Output the (x, y) coordinate of the center of the cell containing the given text.  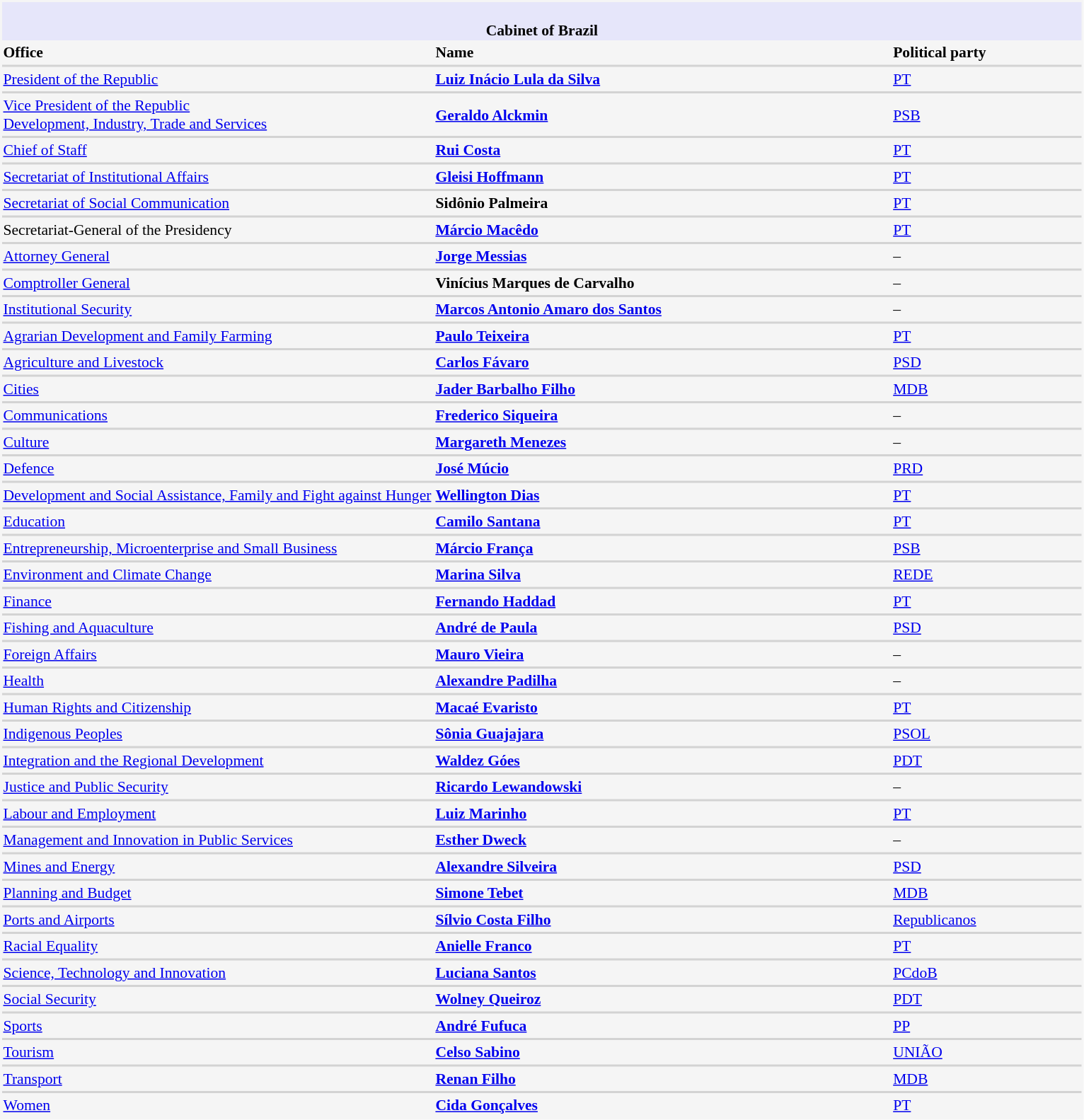
André Fufuca (662, 1026)
Science, Technology and Innovation (217, 972)
Tourism (217, 1052)
Luciana Santos (662, 972)
Republicanos (987, 920)
Ports and Airports (217, 920)
Wolney Queiroz (662, 999)
Agrarian Development and Family Farming (217, 335)
Secretariat-General of the Presidency (217, 229)
Labour and Employment (217, 814)
Foreign Affairs (217, 654)
Office (217, 52)
Jader Barbalho Filho (662, 389)
Marina Silva (662, 575)
President of the Republic (217, 79)
Defence (217, 468)
Sidônio Palmeira (662, 203)
André de Paula (662, 628)
Wellington Dias (662, 495)
PSOL (987, 734)
Secretariat of Institutional Affairs (217, 177)
Secretariat of Social Communication (217, 203)
Agriculture and Livestock (217, 362)
Cabinet of Brazil (542, 21)
Management and Innovation in Public Services (217, 840)
Gleisi Hoffmann (662, 177)
Indigenous Peoples (217, 734)
Luiz Marinho (662, 814)
Finance (217, 601)
UNIÃO (987, 1052)
Alexandre Silveira (662, 866)
PRD (987, 468)
PP (987, 1026)
Human Rights and Citizenship (217, 708)
Justice and Public Security (217, 787)
Waldez Góes (662, 760)
Mines and Energy (217, 866)
Health (217, 681)
Simone Tebet (662, 893)
Transport (217, 1078)
Ricardo Lewandowski (662, 787)
Name (662, 52)
Racial Equality (217, 946)
Mauro Vieira (662, 654)
Integration and the Regional Development (217, 760)
Paulo Teixeira (662, 335)
Celso Sabino (662, 1052)
Vinícius Marques de Carvalho (662, 283)
Social Security (217, 999)
Sílvio Costa Filho (662, 920)
Luiz Inácio Lula da Silva (662, 79)
Frederico Siqueira (662, 415)
Comptroller General (217, 283)
Macaé Evaristo (662, 708)
Political party (987, 52)
PCdoB (987, 972)
José Múcio (662, 468)
Rui Costa (662, 150)
Culture (217, 441)
Geraldo Alckmin (662, 115)
Planning and Budget (217, 893)
Esther Dweck (662, 840)
Márcio Macêdo (662, 229)
Education (217, 521)
Institutional Security (217, 309)
Fishing and Aquaculture (217, 628)
Alexandre Padilha (662, 681)
Márcio França (662, 548)
Women (217, 1105)
Entrepreneurship, Microenterprise and Small Business (217, 548)
Cities (217, 389)
Camilo Santana (662, 521)
Chief of Staff (217, 150)
Development and Social Assistance, Family and Fight against Hunger (217, 495)
Sports (217, 1026)
Fernando Haddad (662, 601)
Communications (217, 415)
Jorge Messias (662, 256)
Renan Filho (662, 1078)
Cida Gonçalves (662, 1105)
REDE (987, 575)
Marcos Antonio Amaro dos Santos (662, 309)
Attorney General (217, 256)
Margareth Menezes (662, 441)
Sônia Guajajara (662, 734)
Carlos Fávaro (662, 362)
Environment and Climate Change (217, 575)
Vice President of the RepublicDevelopment, Industry, Trade and Services (217, 115)
Anielle Franco (662, 946)
